Find where the given text appears and provide that cell's center as (X, Y) coordinate. 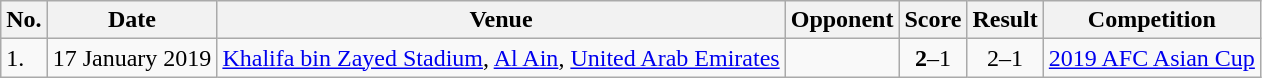
Venue (501, 20)
Opponent (842, 20)
Result (1005, 20)
17 January 2019 (132, 58)
Score (933, 20)
1. (24, 58)
No. (24, 20)
2019 AFC Asian Cup (1152, 58)
Competition (1152, 20)
Khalifa bin Zayed Stadium, Al Ain, United Arab Emirates (501, 58)
Date (132, 20)
